From the cell containing the given text, extract its center point as [x, y] coordinate. 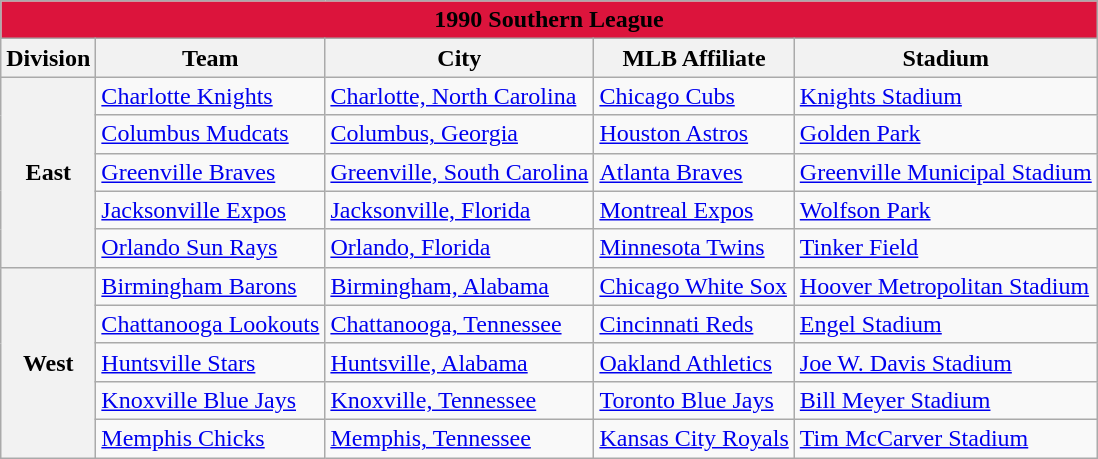
Huntsville Stars [210, 362]
Toronto Blue Jays [694, 400]
Knoxville Blue Jays [210, 400]
Orlando, Florida [460, 248]
Memphis, Tennessee [460, 438]
Wolfson Park [946, 210]
Charlotte Knights [210, 96]
Kansas City Royals [694, 438]
Montreal Expos [694, 210]
Greenville, South Carolina [460, 172]
Columbus, Georgia [460, 134]
Golden Park [946, 134]
Jacksonville Expos [210, 210]
Chattanooga Lookouts [210, 324]
Houston Astros [694, 134]
Team [210, 58]
MLB Affiliate [694, 58]
Memphis Chicks [210, 438]
Chattanooga, Tennessee [460, 324]
Hoover Metropolitan Stadium [946, 286]
Engel Stadium [946, 324]
Tim McCarver Stadium [946, 438]
Atlanta Braves [694, 172]
Knoxville, Tennessee [460, 400]
Charlotte, North Carolina [460, 96]
Minnesota Twins [694, 248]
Stadium [946, 58]
Oakland Athletics [694, 362]
East [48, 172]
City [460, 58]
Bill Meyer Stadium [946, 400]
Joe W. Davis Stadium [946, 362]
Greenville Municipal Stadium [946, 172]
Huntsville, Alabama [460, 362]
Chicago White Sox [694, 286]
1990 Southern League [550, 20]
Division [48, 58]
Knights Stadium [946, 96]
Columbus Mudcats [210, 134]
West [48, 362]
Cincinnati Reds [694, 324]
Greenville Braves [210, 172]
Tinker Field [946, 248]
Chicago Cubs [694, 96]
Birmingham, Alabama [460, 286]
Birmingham Barons [210, 286]
Orlando Sun Rays [210, 248]
Jacksonville, Florida [460, 210]
